Return the (X, Y) coordinate for the center point of the cell that contains the specified text.  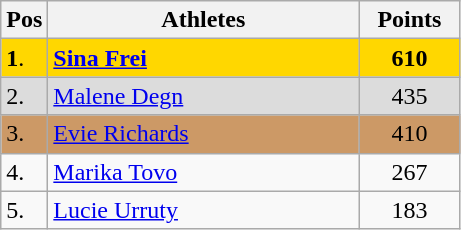
Lucie Urruty (204, 210)
Malene Degn (204, 96)
610 (410, 58)
3. (24, 134)
Athletes (204, 20)
435 (410, 96)
2. (24, 96)
267 (410, 172)
Sina Frei (204, 58)
Marika Tovo (204, 172)
1. (24, 58)
Points (410, 20)
Pos (24, 20)
5. (24, 210)
410 (410, 134)
183 (410, 210)
4. (24, 172)
Evie Richards (204, 134)
